Pinpoint the cell where the given text exists, returning its [X, Y] midpoint coordinate. 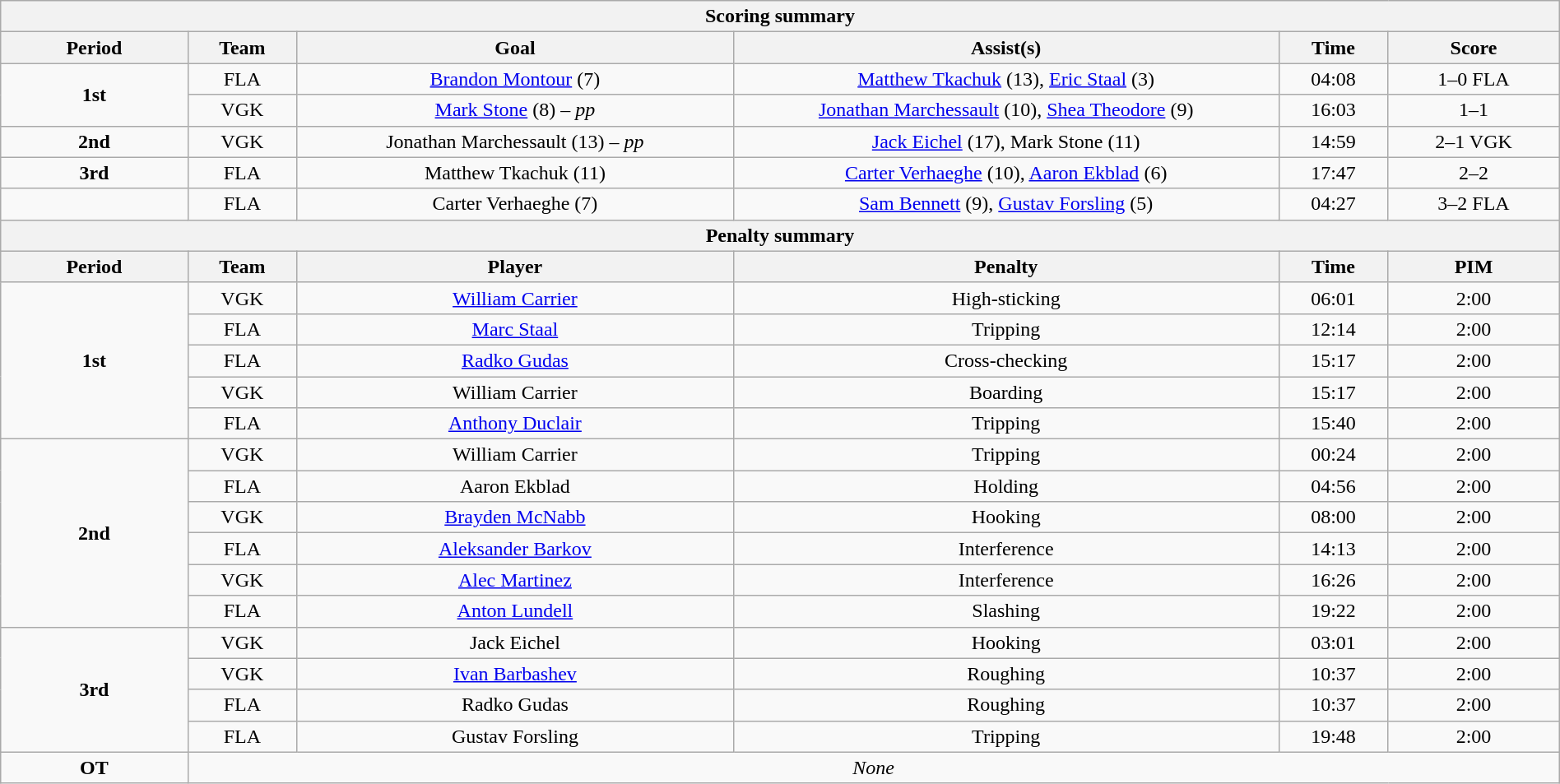
04:56 [1333, 486]
14:13 [1333, 549]
Jack Eichel (17), Mark Stone (11) [1005, 141]
Aleksander Barkov [515, 549]
Brandon Montour (7) [515, 79]
17:47 [1333, 173]
Holding [1005, 486]
Slashing [1005, 611]
Scoring summary [780, 16]
Jonathan Marchessault (10), Shea Theodore (9) [1005, 110]
16:26 [1333, 580]
Penalty summary [780, 235]
Mark Stone (8) – pp [515, 110]
1–1 [1474, 110]
03:01 [1333, 643]
Anthony Duclair [515, 424]
Matthew Tkachuk (13), Eric Staal (3) [1005, 79]
Anton Lundell [515, 611]
08:00 [1333, 517]
Cross-checking [1005, 360]
Score [1474, 48]
Jack Eichel [515, 643]
04:08 [1333, 79]
Alec Martinez [515, 580]
Carter Verhaeghe (7) [515, 204]
Matthew Tkachuk (11) [515, 173]
19:22 [1333, 611]
High-sticking [1005, 298]
12:14 [1333, 329]
Jonathan Marchessault (13) – pp [515, 141]
OT [94, 768]
Player [515, 267]
Goal [515, 48]
Assist(s) [1005, 48]
3–2 FLA [1474, 204]
2–1 VGK [1474, 141]
Sam Bennett (9), Gustav Forsling (5) [1005, 204]
Carter Verhaeghe (10), Aaron Ekblad (6) [1005, 173]
00:24 [1333, 455]
06:01 [1333, 298]
19:48 [1333, 736]
2–2 [1474, 173]
15:40 [1333, 424]
PIM [1474, 267]
1–0 FLA [1474, 79]
14:59 [1333, 141]
04:27 [1333, 204]
Ivan Barbashev [515, 674]
Gustav Forsling [515, 736]
None [874, 768]
Brayden McNabb [515, 517]
Boarding [1005, 392]
Marc Staal [515, 329]
Penalty [1005, 267]
Aaron Ekblad [515, 486]
16:03 [1333, 110]
